Identify which cell holds the provided text, then report its [x, y] central coordinate. 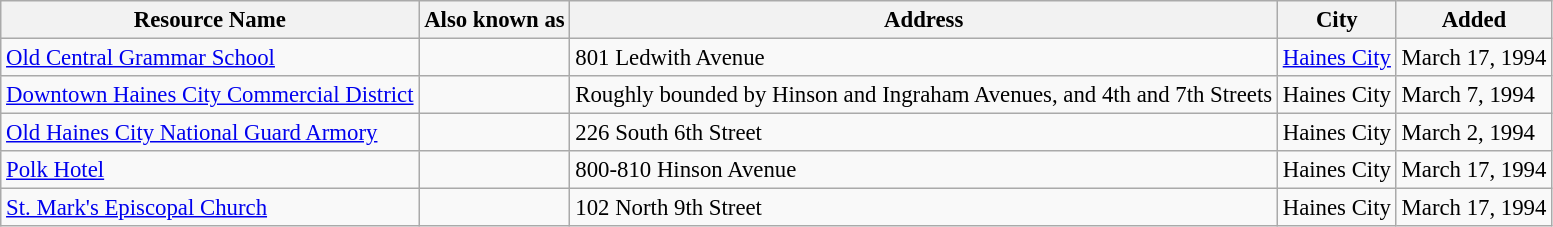
801 Ledwith Avenue [924, 58]
102 North 9th Street [924, 208]
Downtown Haines City Commercial District [210, 95]
St. Mark's Episcopal Church [210, 208]
Added [1474, 20]
Resource Name [210, 20]
March 2, 1994 [1474, 133]
Old Haines City National Guard Armory [210, 133]
March 7, 1994 [1474, 95]
226 South 6th Street [924, 133]
City [1336, 20]
Address [924, 20]
800-810 Hinson Avenue [924, 170]
Also known as [494, 20]
Old Central Grammar School [210, 58]
Polk Hotel [210, 170]
Roughly bounded by Hinson and Ingraham Avenues, and 4th and 7th Streets [924, 95]
